Return the [X, Y] coordinate for the center point of the cell that contains the specified text.  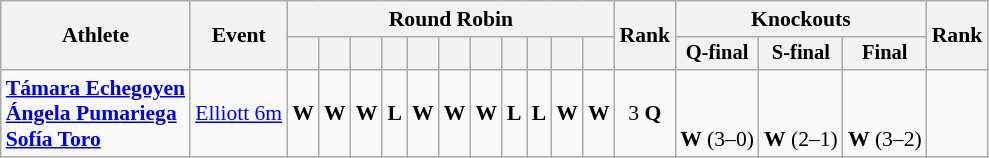
Elliott 6m [238, 114]
Q-final [717, 54]
Knockouts [801, 19]
Athlete [96, 36]
W (3–2) [885, 114]
Event [238, 36]
W (3–0) [717, 114]
Round Robin [450, 19]
S-final [801, 54]
W (2–1) [801, 114]
Támara EchegoyenÁngela PumariegaSofía Toro [96, 114]
Final [885, 54]
3 Q [646, 114]
